Locate the cell with the specified text and output its (x, y) center coordinate. 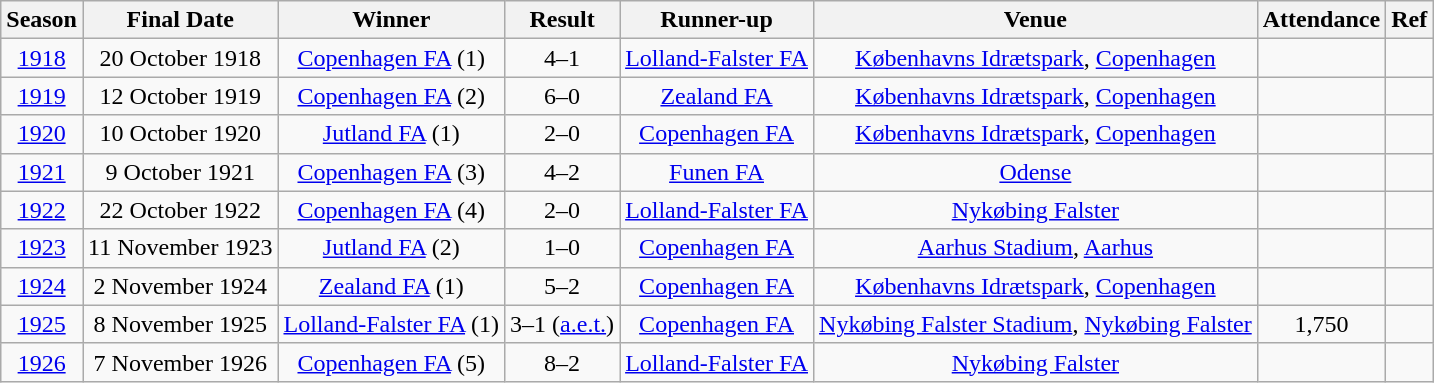
2 November 1924 (180, 286)
Copenhagen FA (2) (392, 96)
6–0 (562, 96)
1921 (42, 172)
Nykøbing Falster Stadium, Nykøbing Falster (1036, 324)
Copenhagen FA (4) (392, 210)
8–2 (562, 362)
Copenhagen FA (5) (392, 362)
Lolland-Falster FA (1) (392, 324)
1–0 (562, 248)
4–2 (562, 172)
Attendance (1321, 20)
Zealand FA (717, 96)
1922 (42, 210)
Ref (1410, 20)
Season (42, 20)
5–2 (562, 286)
1923 (42, 248)
Runner-up (717, 20)
3–1 (a.e.t.) (562, 324)
Winner (392, 20)
10 October 1920 (180, 134)
12 October 1919 (180, 96)
8 November 1925 (180, 324)
Aarhus Stadium, Aarhus (1036, 248)
22 October 1922 (180, 210)
Venue (1036, 20)
Zealand FA (1) (392, 286)
Final Date (180, 20)
1919 (42, 96)
1920 (42, 134)
Odense (1036, 172)
1918 (42, 58)
4–1 (562, 58)
9 October 1921 (180, 172)
11 November 1923 (180, 248)
Copenhagen FA (1) (392, 58)
1925 (42, 324)
1924 (42, 286)
20 October 1918 (180, 58)
Jutland FA (1) (392, 134)
Funen FA (717, 172)
1926 (42, 362)
Jutland FA (2) (392, 248)
Copenhagen FA (3) (392, 172)
7 November 1926 (180, 362)
Result (562, 20)
1,750 (1321, 324)
